Provide the [x, y] coordinate of the cell's center where the given text is located.  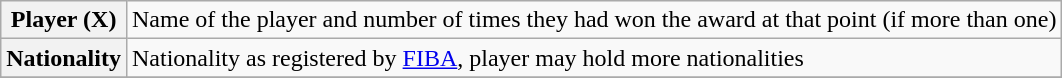
Name of the player and number of times they had won the award at that point (if more than one) [594, 20]
Nationality [64, 58]
Nationality as registered by FIBA, player may hold more nationalities [594, 58]
Player (X) [64, 20]
